Scan for the cell matching the given text and deliver its [x, y] coordinate at center. 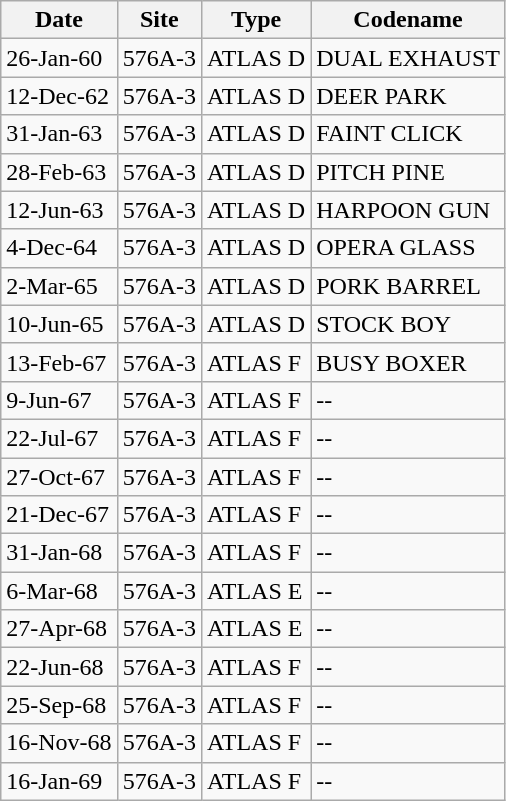
Site [159, 20]
27-Apr-68 [59, 629]
9-Jun-67 [59, 400]
HARPOON GUN [408, 210]
Date [59, 20]
16-Jan-69 [59, 781]
OPERA GLASS [408, 248]
13-Feb-67 [59, 362]
BUSY BOXER [408, 362]
25-Sep-68 [59, 705]
Type [256, 20]
16-Nov-68 [59, 743]
12-Jun-63 [59, 210]
PITCH PINE [408, 172]
STOCK BOY [408, 324]
12-Dec-62 [59, 96]
10-Jun-65 [59, 324]
31-Jan-68 [59, 553]
28-Feb-63 [59, 172]
22-Jun-68 [59, 667]
27-Oct-67 [59, 477]
Codename [408, 20]
22-Jul-67 [59, 438]
PORK BARREL [408, 286]
4-Dec-64 [59, 248]
FAINT CLICK [408, 134]
26-Jan-60 [59, 58]
2-Mar-65 [59, 286]
6-Mar-68 [59, 591]
31-Jan-63 [59, 134]
21-Dec-67 [59, 515]
DUAL EXHAUST [408, 58]
DEER PARK [408, 96]
